Locate the cell with the specified text and output its [X, Y] center coordinate. 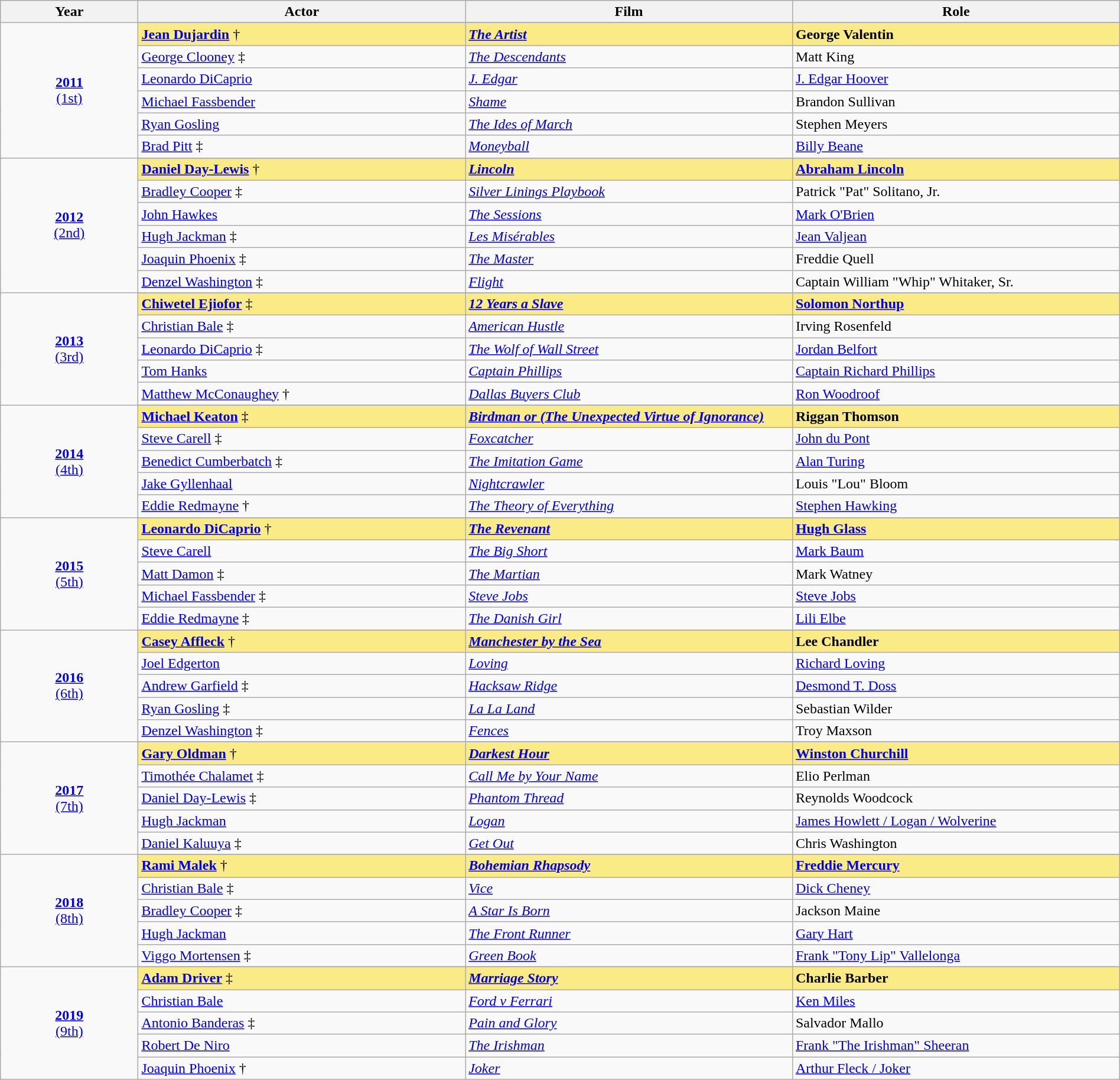
Phantom Thread [629, 798]
J. Edgar Hoover [956, 79]
Daniel Day-Lewis † [302, 169]
Green Book [629, 955]
Sebastian Wilder [956, 709]
Irving Rosenfeld [956, 327]
Daniel Kaluuya ‡ [302, 843]
Manchester by the Sea [629, 641]
Arthur Fleck / Joker [956, 1068]
Robert De Niro [302, 1046]
Steve Carell [302, 551]
Jake Gyllenhaal [302, 484]
Marriage Story [629, 978]
Michael Keaton ‡ [302, 416]
Timothée Chalamet ‡ [302, 776]
American Hustle [629, 327]
Mark O'Brien [956, 214]
The Revenant [629, 528]
The Artist [629, 34]
Lili Elbe [956, 618]
Christian Bale [302, 1001]
Steve Carell ‡ [302, 439]
The Front Runner [629, 933]
Billy Beane [956, 146]
Joker [629, 1068]
Silver Linings Playbook [629, 191]
Desmond T. Doss [956, 686]
Hugh Glass [956, 528]
Lincoln [629, 169]
Leonardo DiCaprio ‡ [302, 349]
Michael Fassbender ‡ [302, 596]
Troy Maxson [956, 731]
John Hawkes [302, 214]
Andrew Garfield ‡ [302, 686]
Moneyball [629, 146]
Bohemian Rhapsody [629, 866]
Flight [629, 282]
Chris Washington [956, 843]
Fences [629, 731]
Ron Woodroof [956, 394]
Tom Hanks [302, 371]
Frank "The Irishman" Sheeran [956, 1046]
Matthew McConaughey † [302, 394]
Salvador Mallo [956, 1023]
Eddie Redmayne † [302, 506]
The Irishman [629, 1046]
The Descendants [629, 57]
Frank "Tony Lip" Vallelonga [956, 955]
Dick Cheney [956, 888]
Ford v Ferrari [629, 1001]
The Martian [629, 573]
2012(2nd) [70, 225]
Winston Churchill [956, 753]
Actor [302, 12]
The Wolf of Wall Street [629, 349]
Pain and Glory [629, 1023]
Gary Hart [956, 933]
Hacksaw Ridge [629, 686]
A Star Is Born [629, 911]
Birdman or (The Unexpected Virtue of Ignorance) [629, 416]
Antonio Banderas ‡ [302, 1023]
Michael Fassbender [302, 102]
2019(9th) [70, 1023]
Jordan Belfort [956, 349]
Solomon Northup [956, 304]
George Valentin [956, 34]
Get Out [629, 843]
Role [956, 12]
Charlie Barber [956, 978]
Vice [629, 888]
Captain William "Whip" Whitaker, Sr. [956, 282]
Benedict Cumberbatch ‡ [302, 461]
Abraham Lincoln [956, 169]
Jackson Maine [956, 911]
La La Land [629, 709]
Mark Watney [956, 573]
Louis "Lou" Bloom [956, 484]
Lee Chandler [956, 641]
Joaquin Phoenix † [302, 1068]
Richard Loving [956, 664]
James Howlett / Logan / Wolverine [956, 821]
Eddie Redmayne ‡ [302, 618]
Alan Turing [956, 461]
Freddie Quell [956, 259]
Joaquin Phoenix ‡ [302, 259]
12 Years a Slave [629, 304]
Year [70, 12]
2015(5th) [70, 573]
Matt Damon ‡ [302, 573]
Leonardo DiCaprio [302, 79]
Dallas Buyers Club [629, 394]
Elio Perlman [956, 776]
2011(1st) [70, 90]
Casey Affleck † [302, 641]
Jean Valjean [956, 236]
Riggan Thomson [956, 416]
Daniel Day-Lewis ‡ [302, 798]
2018(8th) [70, 911]
Rami Malek † [302, 866]
Film [629, 12]
Hugh Jackman ‡ [302, 236]
The Ides of March [629, 124]
2017(7th) [70, 798]
Ken Miles [956, 1001]
Nightcrawler [629, 484]
Adam Driver ‡ [302, 978]
Matt King [956, 57]
Mark Baum [956, 551]
Freddie Mercury [956, 866]
Logan [629, 821]
2013(3rd) [70, 349]
Loving [629, 664]
The Sessions [629, 214]
Brandon Sullivan [956, 102]
The Theory of Everything [629, 506]
Captain Richard Phillips [956, 371]
Brad Pitt ‡ [302, 146]
Patrick "Pat" Solitano, Jr. [956, 191]
The Danish Girl [629, 618]
Jean Dujardin † [302, 34]
2016(6th) [70, 686]
The Master [629, 259]
John du Pont [956, 439]
Ryan Gosling [302, 124]
Leonardo DiCaprio † [302, 528]
Stephen Hawking [956, 506]
George Clooney ‡ [302, 57]
Ryan Gosling ‡ [302, 709]
2014(4th) [70, 461]
Chiwetel Ejiofor ‡ [302, 304]
Joel Edgerton [302, 664]
Stephen Meyers [956, 124]
Reynolds Woodcock [956, 798]
Captain Phillips [629, 371]
Call Me by Your Name [629, 776]
The Imitation Game [629, 461]
Darkest Hour [629, 753]
The Big Short [629, 551]
Viggo Mortensen ‡ [302, 955]
Les Misérables [629, 236]
Foxcatcher [629, 439]
Gary Oldman † [302, 753]
Shame [629, 102]
J. Edgar [629, 79]
